Pinpoint the cell where the given text exists, returning its (X, Y) midpoint coordinate. 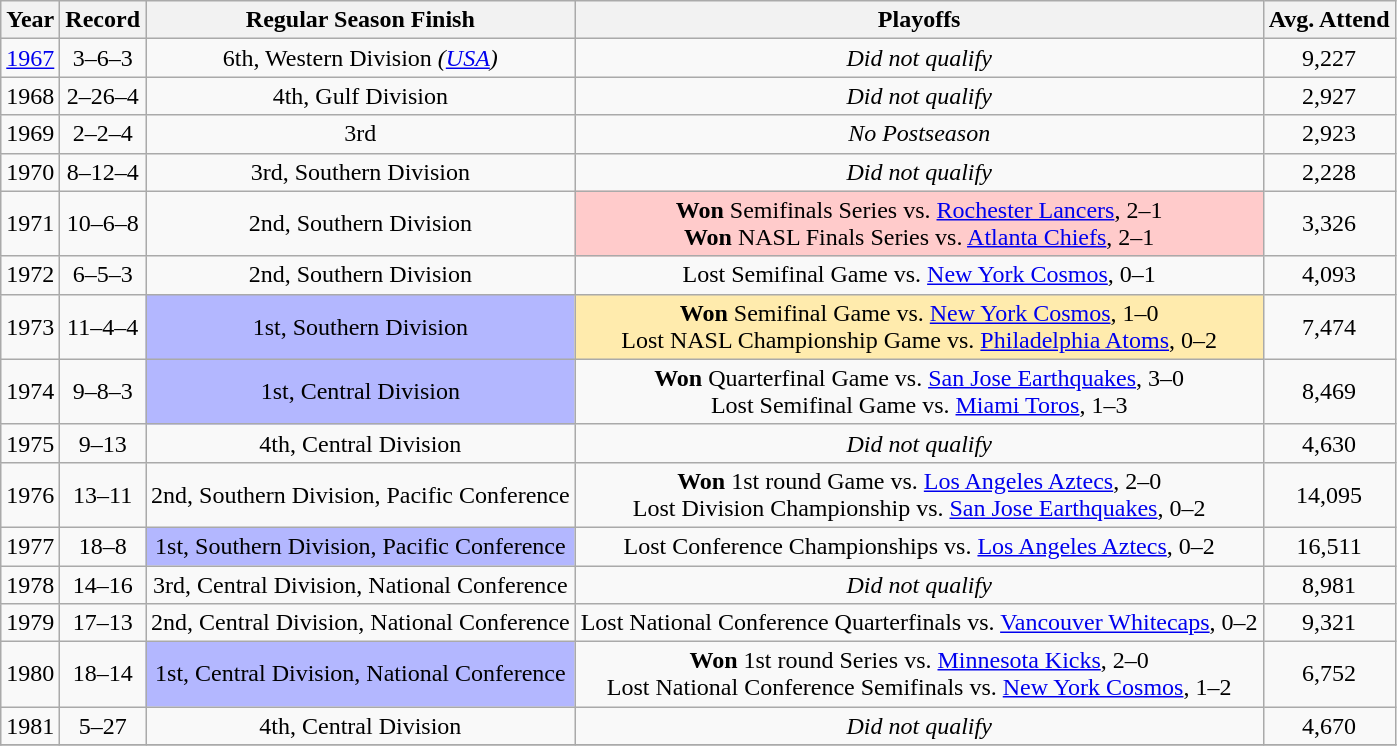
1971 (30, 224)
1st, Southern Division, Pacific Conference (361, 546)
10–6–8 (103, 224)
1977 (30, 546)
2,923 (1329, 134)
8–12–4 (103, 172)
1st, Central Division (361, 392)
1967 (30, 58)
2nd, Central Division, National Conference (361, 623)
6–5–3 (103, 275)
4th, Gulf Division (361, 96)
1st, Central Division, National Conference (361, 674)
2,927 (1329, 96)
1974 (30, 392)
8,981 (1329, 585)
3–6–3 (103, 58)
Won Semifinals Series vs. Rochester Lancers, 2–1 Won NASL Finals Series vs. Atlanta Chiefs, 2–1 (919, 224)
Lost Semifinal Game vs. New York Cosmos, 0–1 (919, 275)
3,326 (1329, 224)
3rd, Central Division, National Conference (361, 585)
Lost Conference Championships vs. Los Angeles Aztecs, 0–2 (919, 546)
11–4–4 (103, 326)
17–13 (103, 623)
Record (103, 20)
2–26–4 (103, 96)
Won 1st round Series vs. Minnesota Kicks, 2–0 Lost National Conference Semifinals vs. New York Cosmos, 1–2 (919, 674)
Won 1st round Game vs. Los Angeles Aztecs, 2–0 Lost Division Championship vs. San Jose Earthquakes, 0–2 (919, 494)
Regular Season Finish (361, 20)
1975 (30, 443)
1969 (30, 134)
1976 (30, 494)
1978 (30, 585)
Won Quarterfinal Game vs. San Jose Earthquakes, 3–0 Lost Semifinal Game vs. Miami Toros, 1–3 (919, 392)
16,511 (1329, 546)
1979 (30, 623)
18–8 (103, 546)
No Postseason (919, 134)
7,474 (1329, 326)
1st, Southern Division (361, 326)
3rd (361, 134)
4,670 (1329, 726)
18–14 (103, 674)
Year (30, 20)
6,752 (1329, 674)
13–11 (103, 494)
2,228 (1329, 172)
Won Semifinal Game vs. New York Cosmos, 1–0 Lost NASL Championship Game vs. Philadelphia Atoms, 0–2 (919, 326)
9,321 (1329, 623)
9,227 (1329, 58)
9–8–3 (103, 392)
5–27 (103, 726)
9–13 (103, 443)
Lost National Conference Quarterfinals vs. Vancouver Whitecaps, 0–2 (919, 623)
1973 (30, 326)
2nd, Southern Division, Pacific Conference (361, 494)
4,093 (1329, 275)
1980 (30, 674)
3rd, Southern Division (361, 172)
6th, Western Division (USA) (361, 58)
4,630 (1329, 443)
Avg. Attend (1329, 20)
1981 (30, 726)
8,469 (1329, 392)
Playoffs (919, 20)
1968 (30, 96)
1970 (30, 172)
2–2–4 (103, 134)
14–16 (103, 585)
1972 (30, 275)
14,095 (1329, 494)
